Pinpoint the cell where the given text exists, returning its [X, Y] midpoint coordinate. 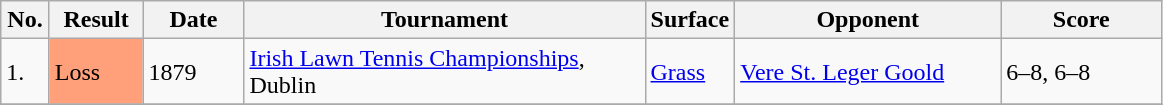
6–8, 6–8 [1082, 72]
Vere St. Leger Goold [868, 72]
Irish Lawn Tennis Championships, Dublin [444, 72]
Opponent [868, 20]
Score [1082, 20]
Result [96, 20]
Surface [690, 20]
No. [26, 20]
Date [194, 20]
1. [26, 72]
Grass [690, 72]
Loss [96, 72]
Tournament [444, 20]
1879 [194, 72]
